Detect which cell encompasses the target text, then output its (X, Y) center coordinate. 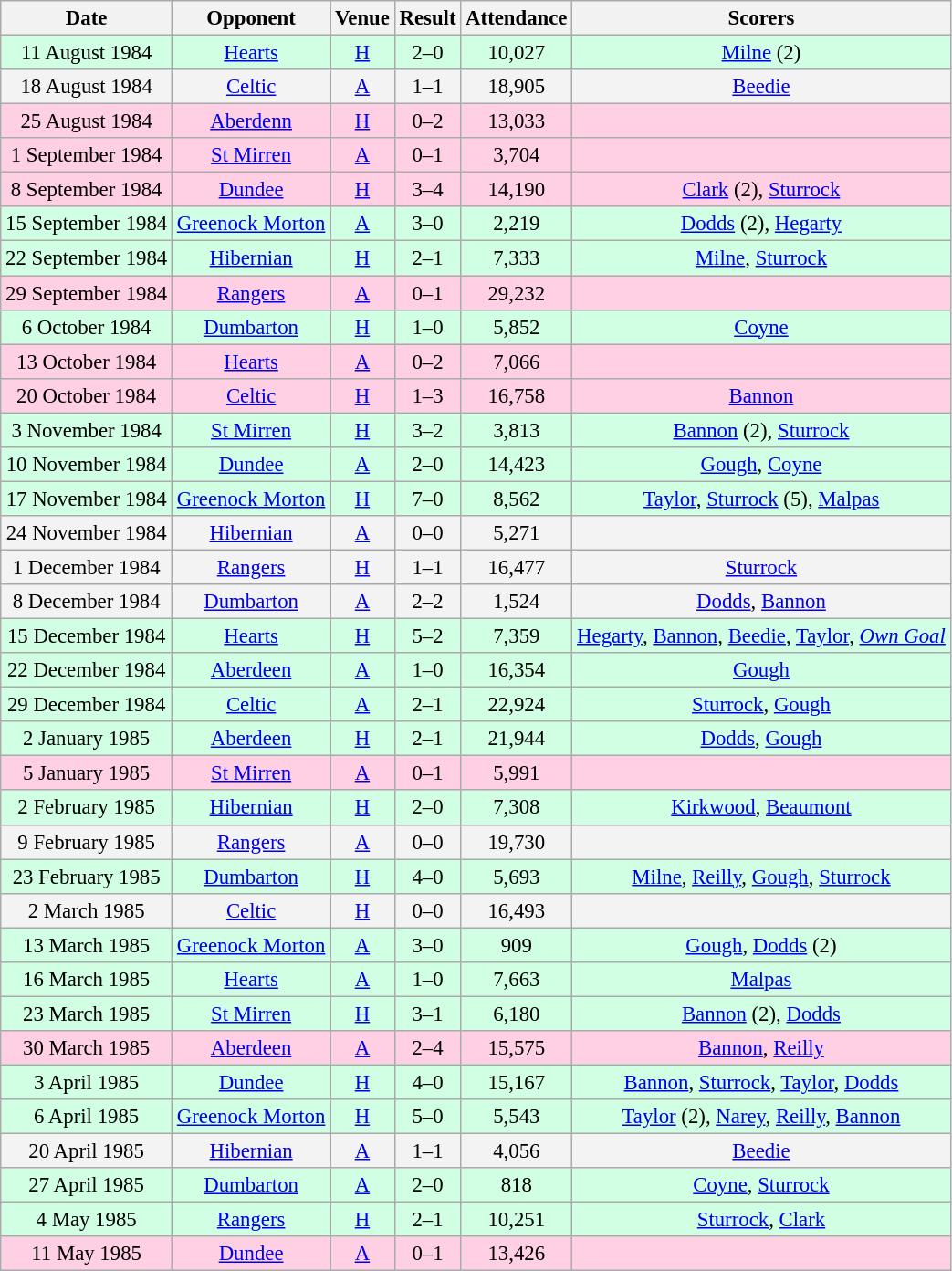
Aberdenn (252, 121)
3,813 (517, 430)
1–3 (427, 395)
15,167 (517, 1082)
3,704 (517, 155)
Scorers (761, 18)
7,308 (517, 808)
13 March 1985 (87, 945)
3–2 (427, 430)
20 April 1985 (87, 1151)
Bannon (761, 395)
7,333 (517, 258)
14,190 (517, 190)
Gough (761, 670)
10 November 1984 (87, 465)
7,066 (517, 362)
2–2 (427, 602)
Attendance (517, 18)
Bannon, Sturrock, Taylor, Dodds (761, 1082)
5,543 (517, 1117)
21,944 (517, 739)
3 April 1985 (87, 1082)
5,991 (517, 773)
Taylor, Sturrock (5), Malpas (761, 499)
5,852 (517, 327)
Milne, Reilly, Gough, Sturrock (761, 877)
Milne, Sturrock (761, 258)
5,693 (517, 877)
Result (427, 18)
20 October 1984 (87, 395)
16,493 (517, 910)
25 August 1984 (87, 121)
6 April 1985 (87, 1117)
7–0 (427, 499)
7,663 (517, 980)
818 (517, 1185)
10,251 (517, 1220)
30 March 1985 (87, 1048)
8 December 1984 (87, 602)
5–2 (427, 636)
8 September 1984 (87, 190)
23 March 1985 (87, 1014)
Kirkwood, Beaumont (761, 808)
24 November 1984 (87, 533)
Gough, Dodds (2) (761, 945)
4,056 (517, 1151)
17 November 1984 (87, 499)
6,180 (517, 1014)
Date (87, 18)
13,033 (517, 121)
11 August 1984 (87, 53)
2–4 (427, 1048)
16 March 1985 (87, 980)
Sturrock, Clark (761, 1220)
Milne (2) (761, 53)
Bannon (2), Dodds (761, 1014)
8,562 (517, 499)
16,758 (517, 395)
Dodds, Gough (761, 739)
15 December 1984 (87, 636)
3 November 1984 (87, 430)
23 February 1985 (87, 877)
Sturrock (761, 567)
Coyne, Sturrock (761, 1185)
15,575 (517, 1048)
Gough, Coyne (761, 465)
9 February 1985 (87, 842)
Venue (363, 18)
1,524 (517, 602)
Sturrock, Gough (761, 705)
22 September 1984 (87, 258)
5,271 (517, 533)
13 October 1984 (87, 362)
5–0 (427, 1117)
7,359 (517, 636)
16,354 (517, 670)
3–4 (427, 190)
22,924 (517, 705)
29,232 (517, 293)
18 August 1984 (87, 87)
19,730 (517, 842)
29 September 1984 (87, 293)
Clark (2), Sturrock (761, 190)
11 May 1985 (87, 1254)
29 December 1984 (87, 705)
4 May 1985 (87, 1220)
Dodds (2), Hegarty (761, 224)
1 September 1984 (87, 155)
14,423 (517, 465)
6 October 1984 (87, 327)
Opponent (252, 18)
2 February 1985 (87, 808)
16,477 (517, 567)
3–1 (427, 1014)
18,905 (517, 87)
2 March 1985 (87, 910)
15 September 1984 (87, 224)
Bannon, Reilly (761, 1048)
10,027 (517, 53)
13,426 (517, 1254)
909 (517, 945)
Malpas (761, 980)
27 April 1985 (87, 1185)
2,219 (517, 224)
Taylor (2), Narey, Reilly, Bannon (761, 1117)
2 January 1985 (87, 739)
Hegarty, Bannon, Beedie, Taylor, Own Goal (761, 636)
Dodds, Bannon (761, 602)
Coyne (761, 327)
22 December 1984 (87, 670)
1 December 1984 (87, 567)
5 January 1985 (87, 773)
Bannon (2), Sturrock (761, 430)
